Output the (x, y) coordinate of the center of the cell containing the given text.  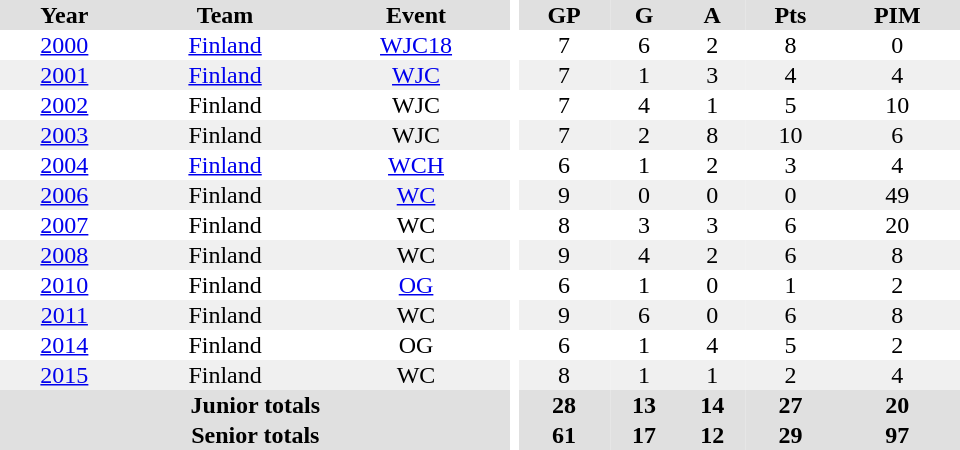
GP (564, 15)
PIM (898, 15)
Team (226, 15)
2011 (64, 315)
27 (790, 405)
2003 (64, 135)
WJC18 (416, 45)
G (644, 15)
Event (416, 15)
2015 (64, 375)
28 (564, 405)
2001 (64, 75)
Year (64, 15)
A (712, 15)
2008 (64, 255)
Junior totals (256, 405)
2004 (64, 165)
29 (790, 435)
49 (898, 195)
Pts (790, 15)
12 (712, 435)
17 (644, 435)
2002 (64, 105)
61 (564, 435)
2014 (64, 345)
2000 (64, 45)
2006 (64, 195)
WCH (416, 165)
2007 (64, 225)
2010 (64, 285)
97 (898, 435)
Senior totals (256, 435)
14 (712, 405)
13 (644, 405)
